Pinpoint the cell where the given text exists, returning its [X, Y] midpoint coordinate. 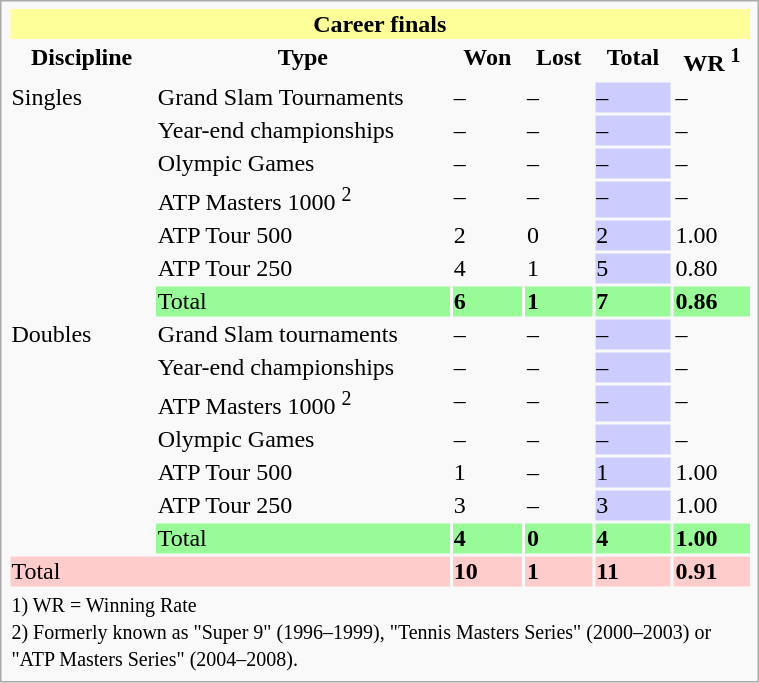
Lost [558, 60]
0.86 [712, 301]
5 [633, 268]
Doubles [82, 436]
1) WR = Winning Rate 2) Formerly known as "Super 9" (1996–1999), "Tennis Masters Series" (2000–2003) or "ATP Masters Series" (2004–2008). [380, 632]
Grand Slam tournaments [302, 334]
Type [302, 60]
10 [487, 572]
Career finals [380, 24]
11 [633, 572]
Grand Slam Tournaments [302, 97]
Discipline [82, 60]
Won [487, 60]
0.80 [712, 268]
6 [487, 301]
7 [633, 301]
Singles [82, 199]
WR 1 [712, 60]
0.91 [712, 572]
